Scan for the cell matching the given text and deliver its [X, Y] coordinate at center. 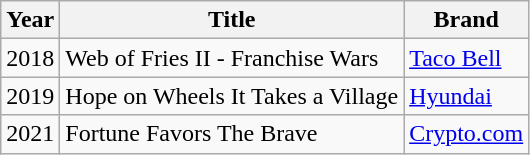
Crypto.com [466, 134]
Hope on Wheels It Takes a Village [232, 96]
2018 [30, 58]
Fortune Favors The Brave [232, 134]
Brand [466, 20]
Web of Fries II - Franchise Wars [232, 58]
Year [30, 20]
Title [232, 20]
Taco Bell [466, 58]
2021 [30, 134]
Hyundai [466, 96]
2019 [30, 96]
